Locate the cell with the specified text and output its [X, Y] center coordinate. 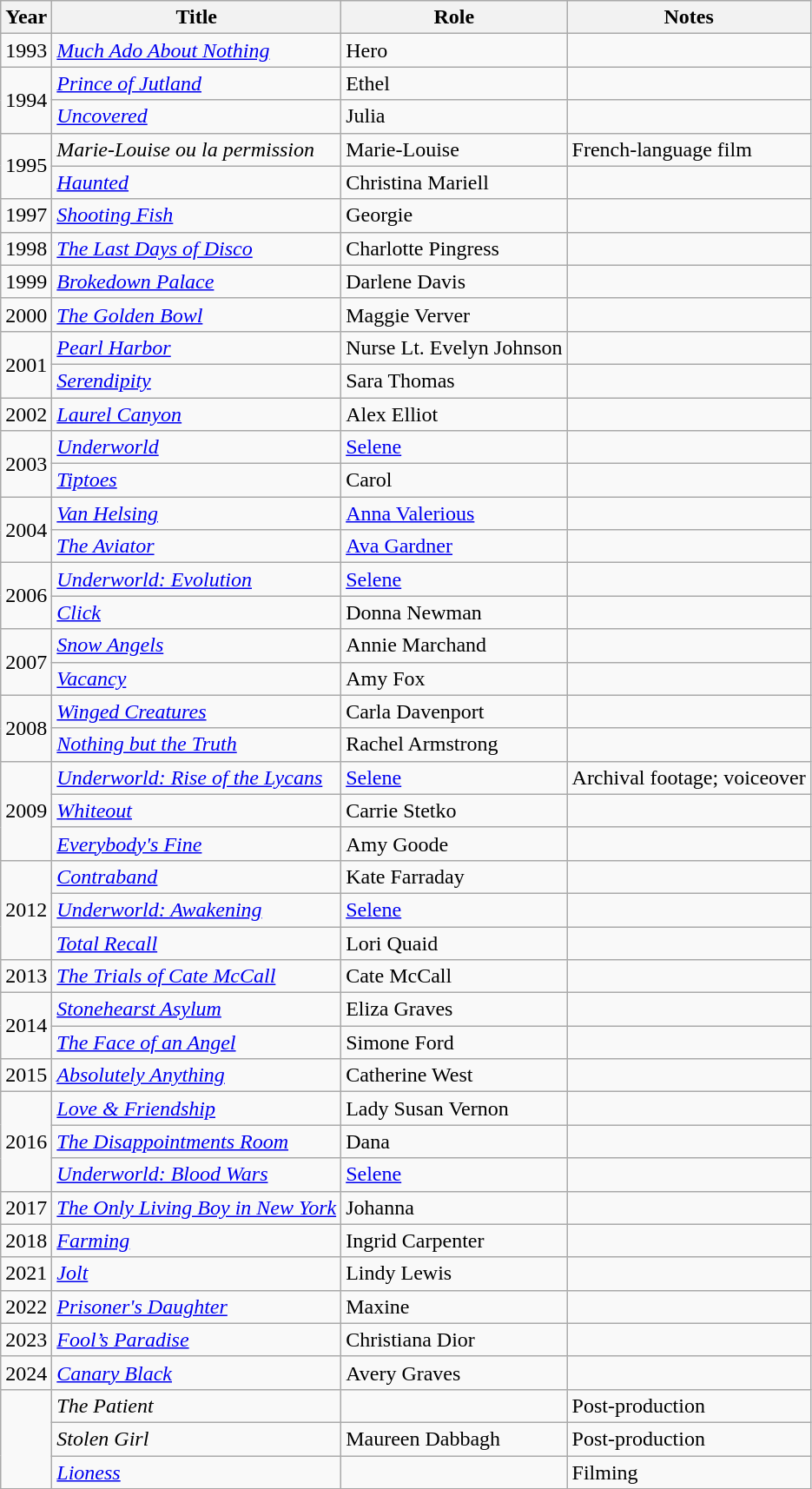
1999 [26, 281]
Love & Friendship [196, 1108]
1993 [26, 50]
Brokedown Palace [196, 281]
Everybody's Fine [196, 844]
Rachel Armstrong [454, 744]
Maggie Verver [454, 314]
Shooting Fish [196, 215]
Alex Elliot [454, 414]
Carrie Stetko [454, 811]
Hero [454, 50]
Annie Marchand [454, 645]
Stonehearst Asylum [196, 1009]
Jolt [196, 1274]
Nothing but the Truth [196, 744]
Notes [689, 17]
The Golden Bowl [196, 314]
The Patient [196, 1406]
2013 [26, 976]
Catherine West [454, 1075]
2006 [26, 596]
2009 [26, 811]
Marie-Louise [454, 149]
2012 [26, 910]
Amy Goode [454, 844]
Georgie [454, 215]
Filming [689, 1472]
2007 [26, 662]
The Last Days of Disco [196, 248]
Stolen Girl [196, 1439]
The Face of an Angel [196, 1042]
Absolutely Anything [196, 1075]
The Trials of Cate McCall [196, 976]
Prince of Jutland [196, 83]
Charlotte Pingress [454, 248]
Ethel [454, 83]
The Only Living Boy in New York [196, 1208]
Underworld [196, 447]
The Disappointments Room [196, 1142]
2016 [26, 1142]
Underworld: Evolution [196, 579]
2023 [26, 1340]
Sara Thomas [454, 381]
Year [26, 17]
Cate McCall [454, 976]
Underworld: Blood Wars [196, 1175]
Fool’s Paradise [196, 1340]
2001 [26, 364]
Ava Gardner [454, 546]
2017 [26, 1208]
Dana [454, 1142]
Laurel Canyon [196, 414]
1995 [26, 166]
1994 [26, 100]
Carol [454, 480]
Nurse Lt. Evelyn Johnson [454, 347]
Lioness [196, 1472]
1997 [26, 215]
Haunted [196, 182]
Johanna [454, 1208]
French-language film [689, 149]
Darlene Davis [454, 281]
Van Helsing [196, 513]
Vacancy [196, 678]
2008 [26, 728]
Christiana Dior [454, 1340]
Maureen Dabbagh [454, 1439]
Lori Quaid [454, 943]
Pearl Harbor [196, 347]
Ingrid Carpenter [454, 1241]
Maxine [454, 1307]
2015 [26, 1075]
Uncovered [196, 116]
Tiptoes [196, 480]
Simone Ford [454, 1042]
Avery Graves [454, 1373]
Lady Susan Vernon [454, 1108]
Canary Black [196, 1373]
Eliza Graves [454, 1009]
Donna Newman [454, 612]
Julia [454, 116]
2004 [26, 530]
Underworld: Awakening [196, 910]
Title [196, 17]
Farming [196, 1241]
2002 [26, 414]
Whiteout [196, 811]
2014 [26, 1026]
2022 [26, 1307]
Lindy Lewis [454, 1274]
Snow Angels [196, 645]
Underworld: Rise of the Lycans [196, 778]
2003 [26, 464]
Winged Creatures [196, 711]
Christina Mariell [454, 182]
1998 [26, 248]
2018 [26, 1241]
Prisoner's Daughter [196, 1307]
Serendipity [196, 381]
Total Recall [196, 943]
Anna Valerious [454, 513]
Kate Farraday [454, 877]
The Aviator [196, 546]
Amy Fox [454, 678]
Much Ado About Nothing [196, 50]
Click [196, 612]
2021 [26, 1274]
Marie-Louise ou la permission [196, 149]
Role [454, 17]
2024 [26, 1373]
Archival footage; voiceover [689, 778]
Carla Davenport [454, 711]
Contraband [196, 877]
2000 [26, 314]
